For the text-containing cell, return its midpoint in (X, Y) coordinate format. 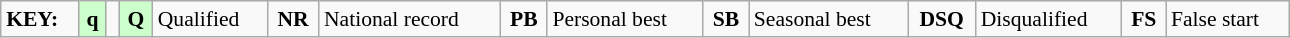
NR (293, 19)
False start (1228, 19)
SB (726, 19)
KEY: (40, 19)
PB (524, 19)
DSQ (942, 19)
National record (410, 19)
Q (136, 19)
Disqualified (1049, 19)
q (93, 19)
Qualified (210, 19)
Personal best (625, 19)
FS (1144, 19)
Seasonal best (828, 19)
